Find where the given text appears and provide that cell's center as (X, Y) coordinate. 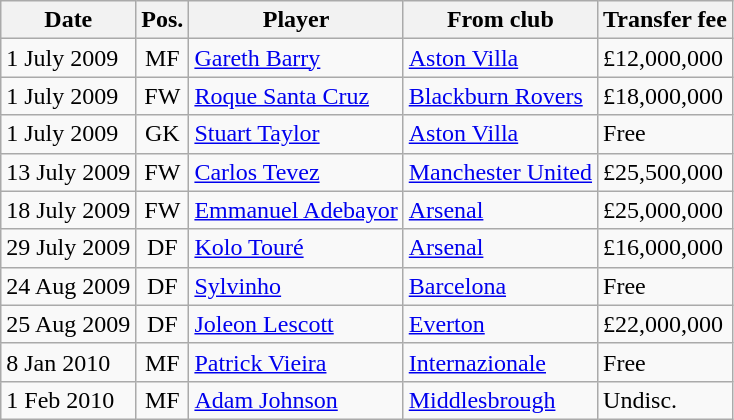
Barcelona (500, 286)
18 July 2009 (68, 210)
Sylvinho (296, 286)
From club (500, 20)
Undisc. (666, 400)
GK (162, 134)
Everton (500, 324)
Transfer fee (666, 20)
Roque Santa Cruz (296, 96)
Stuart Taylor (296, 134)
Internazionale (500, 362)
25 Aug 2009 (68, 324)
Carlos Tevez (296, 172)
1 Feb 2010 (68, 400)
£25,000,000 (666, 210)
Date (68, 20)
Manchester United (500, 172)
13 July 2009 (68, 172)
Blackburn Rovers (500, 96)
24 Aug 2009 (68, 286)
Adam Johnson (296, 400)
Kolo Touré (296, 248)
£12,000,000 (666, 58)
£22,000,000 (666, 324)
£25,500,000 (666, 172)
Emmanuel Adebayor (296, 210)
Patrick Vieira (296, 362)
Pos. (162, 20)
£16,000,000 (666, 248)
29 July 2009 (68, 248)
Player (296, 20)
Middlesbrough (500, 400)
8 Jan 2010 (68, 362)
Joleon Lescott (296, 324)
Gareth Barry (296, 58)
£18,000,000 (666, 96)
